Extract the [X, Y] coordinate from the center of the cell holding the provided text.  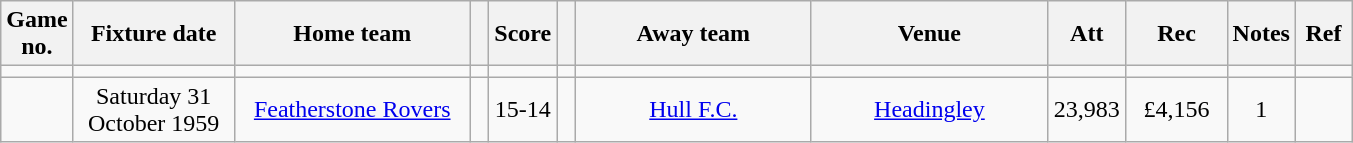
Notes [1261, 34]
Venue [929, 34]
Headingley [929, 110]
15-14 [523, 110]
Hull F.C. [693, 110]
Featherstone Rovers [352, 110]
Game no. [37, 34]
Away team [693, 34]
Home team [352, 34]
Fixture date [154, 34]
Ref [1323, 34]
Score [523, 34]
1 [1261, 110]
Saturday 31 October 1959 [154, 110]
23,983 [1086, 110]
Att [1086, 34]
£4,156 [1176, 110]
Rec [1176, 34]
